Provide the (X, Y) coordinate of the cell's center where the given text is located.  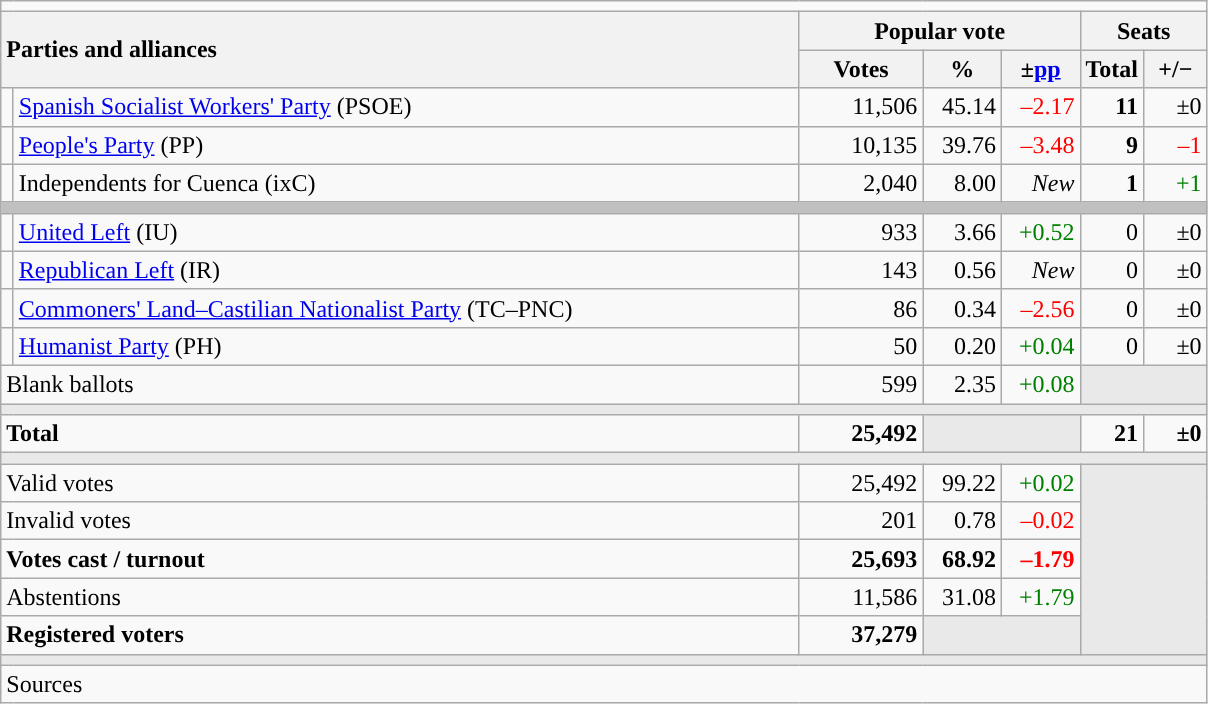
–1 (1176, 145)
Popular vote (940, 31)
People's Party (PP) (406, 145)
–1.79 (1040, 559)
–0.02 (1040, 521)
39.76 (962, 145)
Independents for Cuenca (ixC) (406, 183)
86 (861, 308)
Invalid votes (400, 521)
+0.52 (1040, 232)
Votes (861, 69)
2,040 (861, 183)
+0.02 (1040, 483)
11,506 (861, 107)
0.20 (962, 346)
Parties and alliances (400, 50)
Spanish Socialist Workers' Party (PSOE) (406, 107)
0.34 (962, 308)
±pp (1040, 69)
11,586 (861, 597)
9 (1112, 145)
143 (861, 270)
68.92 (962, 559)
3.66 (962, 232)
–2.56 (1040, 308)
10,135 (861, 145)
11 (1112, 107)
45.14 (962, 107)
25,693 (861, 559)
Seats (1144, 31)
Sources (604, 684)
37,279 (861, 635)
99.22 (962, 483)
599 (861, 384)
+1.79 (1040, 597)
Registered voters (400, 635)
+/− (1176, 69)
Humanist Party (PH) (406, 346)
–2.17 (1040, 107)
0.78 (962, 521)
0.56 (962, 270)
–3.48 (1040, 145)
8.00 (962, 183)
50 (861, 346)
933 (861, 232)
Commoners' Land–Castilian Nationalist Party (TC–PNC) (406, 308)
+0.08 (1040, 384)
1 (1112, 183)
21 (1112, 434)
+1 (1176, 183)
Votes cast / turnout (400, 559)
201 (861, 521)
2.35 (962, 384)
+0.04 (1040, 346)
Valid votes (400, 483)
Abstentions (400, 597)
Republican Left (IR) (406, 270)
% (962, 69)
31.08 (962, 597)
Blank ballots (400, 384)
United Left (IU) (406, 232)
